Provide the [X, Y] coordinate of the cell's center where the given text is located.  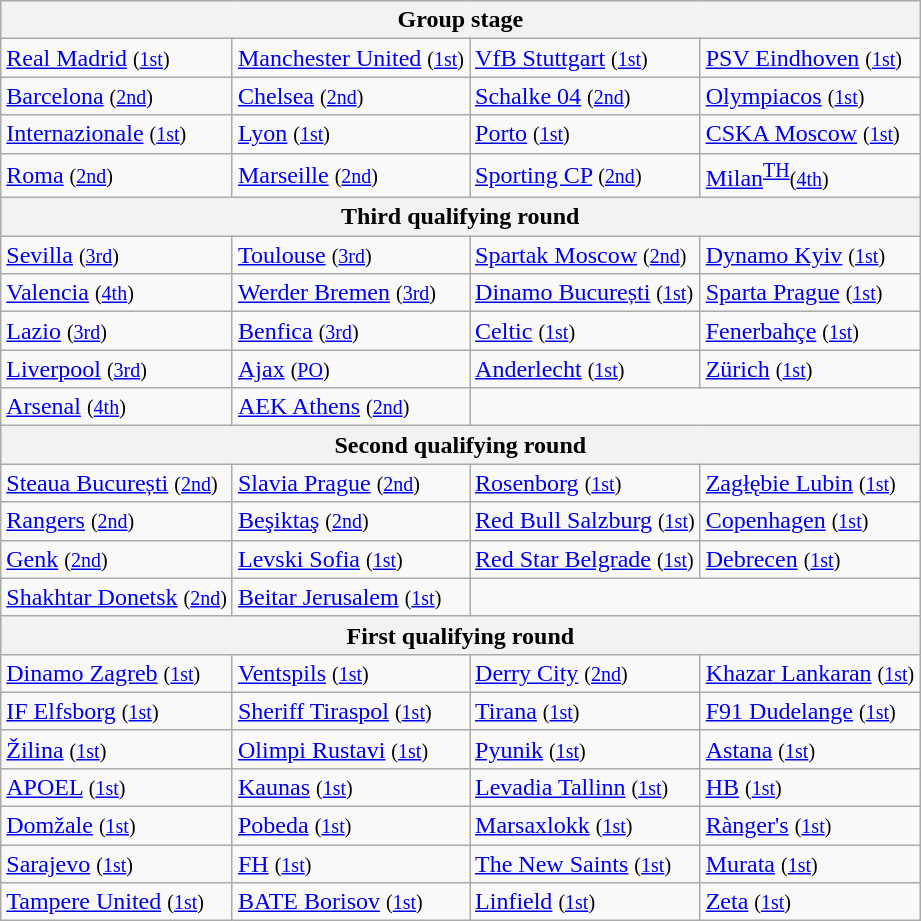
Ajax (PO) [350, 369]
Levski Sofia (1st) [350, 559]
Schalke 04 (2nd) [586, 96]
Arsenal (4th) [117, 407]
Red Star Belgrade (1st) [586, 559]
Manchester United (1st) [350, 58]
Spartak Moscow (2nd) [586, 255]
Genk (2nd) [117, 559]
Red Bull Salzburg (1st) [586, 521]
Rànger's (1st) [810, 826]
Copenhagen (1st) [810, 521]
HB (1st) [810, 787]
Beşiktaş (2nd) [350, 521]
Benfica (3rd) [350, 331]
Sevilla (3rd) [117, 255]
Zürich (1st) [810, 369]
Rangers (2nd) [117, 521]
BATE Borisov (1st) [350, 902]
PSV Eindhoven (1st) [810, 58]
Domžale (1st) [117, 826]
Olimpi Rustavi (1st) [350, 749]
Lyon (1st) [350, 134]
Rosenborg (1st) [586, 483]
APOEL (1st) [117, 787]
Roma (2nd) [117, 176]
Group stage [460, 20]
IF Elfsborg (1st) [117, 711]
Porto (1st) [586, 134]
Lazio (3rd) [117, 331]
F91 Dudelange (1st) [810, 711]
Zeta (1st) [810, 902]
The New Saints (1st) [586, 864]
Steaua București (2nd) [117, 483]
FH (1st) [350, 864]
Sarajevo (1st) [117, 864]
Kaunas (1st) [350, 787]
Olympiacos (1st) [810, 96]
Sporting CP (2nd) [586, 176]
Marsaxlokk (1st) [586, 826]
Khazar Lankaran (1st) [810, 673]
First qualifying round [460, 635]
Levadia Tallinn (1st) [586, 787]
Fenerbahçe (1st) [810, 331]
CSKA Moscow (1st) [810, 134]
Real Madrid (1st) [117, 58]
Toulouse (3rd) [350, 255]
Linfield (1st) [586, 902]
Liverpool (3rd) [117, 369]
Marseille (2nd) [350, 176]
Chelsea (2nd) [350, 96]
Žilina (1st) [117, 749]
Dinamo București (1st) [586, 293]
Celtic (1st) [586, 331]
Ventspils (1st) [350, 673]
MilanTH(4th) [810, 176]
Second qualifying round [460, 445]
Sparta Prague (1st) [810, 293]
Dynamo Kyiv (1st) [810, 255]
Internazionale (1st) [117, 134]
Shakhtar Donetsk (2nd) [117, 597]
Zagłębie Lubin (1st) [810, 483]
Derry City (2nd) [586, 673]
Pobeda (1st) [350, 826]
Barcelona (2nd) [117, 96]
AEK Athens (2nd) [350, 407]
Dinamo Zagreb (1st) [117, 673]
VfB Stuttgart (1st) [586, 58]
Sheriff Tiraspol (1st) [350, 711]
Debrecen (1st) [810, 559]
Murata (1st) [810, 864]
Tampere United (1st) [117, 902]
Tirana (1st) [586, 711]
Astana (1st) [810, 749]
Pyunik (1st) [586, 749]
Third qualifying round [460, 217]
Anderlecht (1st) [586, 369]
Slavia Prague (2nd) [350, 483]
Valencia (4th) [117, 293]
Beitar Jerusalem (1st) [350, 597]
Werder Bremen (3rd) [350, 293]
